Capture the cell that displays the provided text and extract its (x, y) central coordinate. 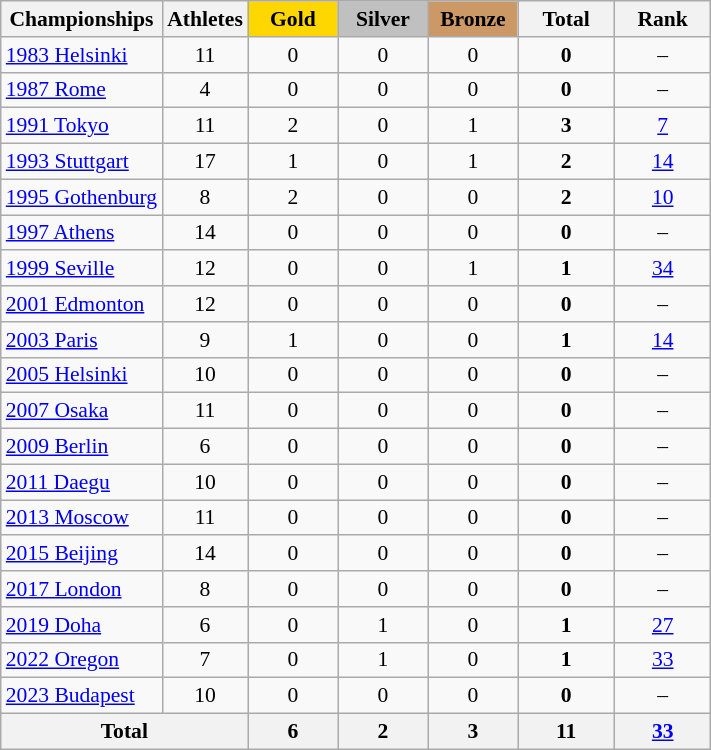
2013 Moscow (82, 518)
2001 Edmonton (82, 304)
34 (662, 269)
2009 Berlin (82, 447)
1991 Tokyo (82, 126)
2023 Budapest (82, 696)
Rank (662, 19)
1999 Seville (82, 269)
1995 Gothenburg (82, 197)
2017 London (82, 589)
1997 Athens (82, 233)
Gold (293, 19)
9 (205, 340)
1987 Rome (82, 90)
27 (662, 625)
17 (205, 162)
Championships (82, 19)
1983 Helsinki (82, 55)
4 (205, 90)
Bronze (473, 19)
2007 Osaka (82, 411)
2019 Doha (82, 625)
Silver (383, 19)
2003 Paris (82, 340)
1993 Stuttgart (82, 162)
2022 Oregon (82, 660)
Athletes (205, 19)
2015 Beijing (82, 554)
2005 Helsinki (82, 375)
2011 Daegu (82, 482)
